Identify which cell holds the provided text, then report its (X, Y) central coordinate. 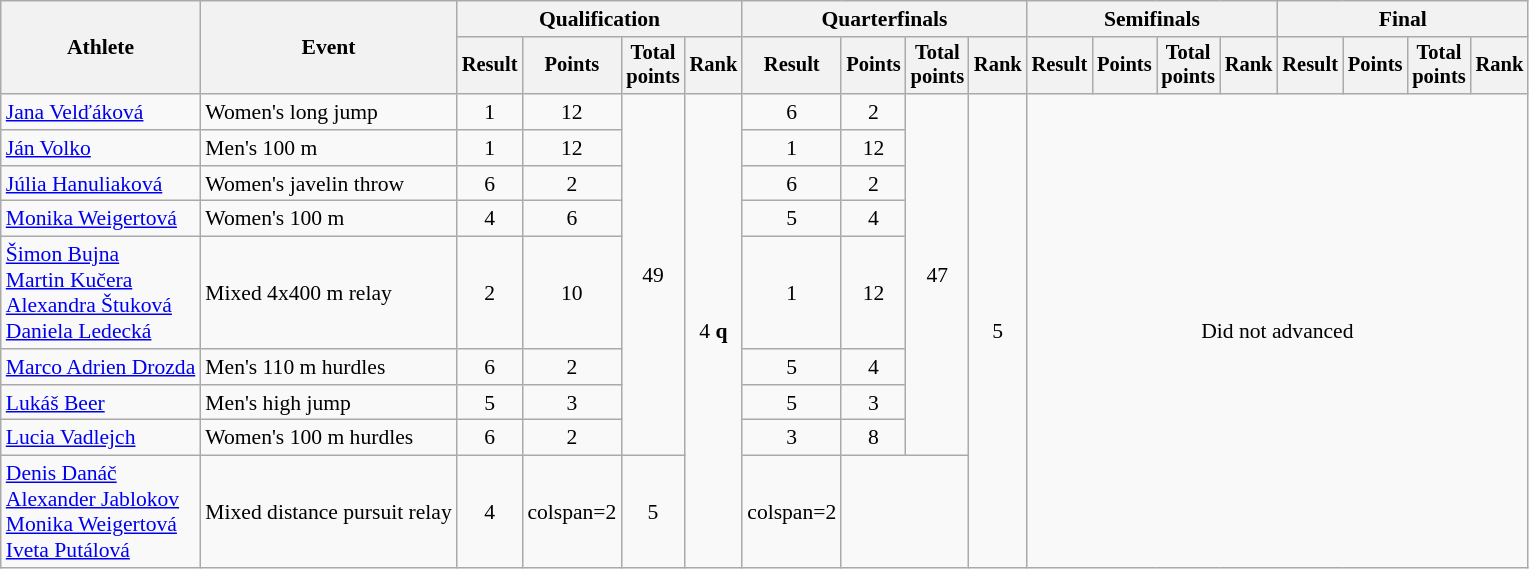
Women's 100 m (328, 219)
Men's 100 m (328, 148)
Athlete (101, 48)
Men's high jump (328, 403)
Mixed 4x400 m relay (328, 293)
Denis DanáčAlexander JablokovMonika WeigertováIveta Putálová (101, 512)
Mixed distance pursuit relay (328, 512)
Jana Velďáková (101, 112)
Final (1402, 19)
Women's javelin throw (328, 184)
Marco Adrien Drozda (101, 367)
Ján Volko (101, 148)
49 (652, 275)
Women's long jump (328, 112)
Women's 100 m hurdles (328, 438)
Lucia Vadlejch (101, 438)
Šimon BujnaMartin KučeraAlexandra ŠtukováDaniela Ledecká (101, 293)
Quarterfinals (884, 19)
Qualification (600, 19)
Lukáš Beer (101, 403)
Monika Weigertová (101, 219)
47 (938, 275)
8 (873, 438)
Did not advanced (1278, 331)
4 q (714, 331)
Men's 110 m hurdles (328, 367)
10 (572, 293)
Event (328, 48)
Júlia Hanuliaková (101, 184)
Semifinals (1152, 19)
